Capture the cell that displays the provided text and extract its (x, y) central coordinate. 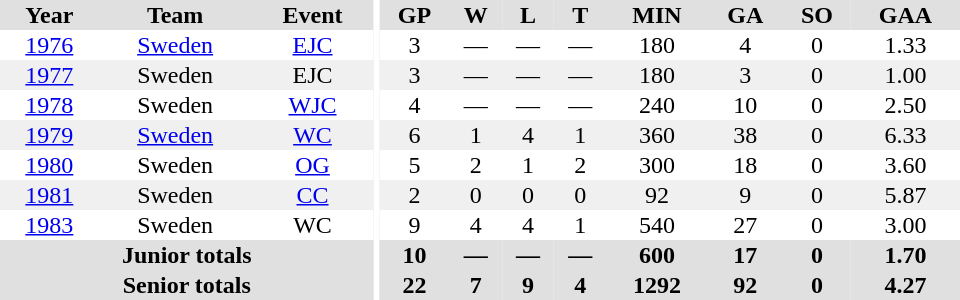
Team (176, 15)
2.50 (906, 105)
Year (50, 15)
240 (656, 105)
GA (746, 15)
OG (313, 165)
1292 (656, 285)
6.33 (906, 135)
W (476, 15)
T (580, 15)
GAA (906, 15)
17 (746, 255)
WJC (313, 105)
Event (313, 15)
1978 (50, 105)
GP (414, 15)
1983 (50, 225)
1977 (50, 75)
Junior totals (186, 255)
4.27 (906, 285)
Senior totals (186, 285)
5 (414, 165)
1981 (50, 195)
540 (656, 225)
360 (656, 135)
300 (656, 165)
1979 (50, 135)
MIN (656, 15)
27 (746, 225)
22 (414, 285)
1.33 (906, 45)
7 (476, 285)
L (528, 15)
CC (313, 195)
3.60 (906, 165)
1.70 (906, 255)
600 (656, 255)
1980 (50, 165)
6 (414, 135)
1.00 (906, 75)
18 (746, 165)
3.00 (906, 225)
38 (746, 135)
5.87 (906, 195)
SO (817, 15)
1976 (50, 45)
